Output the [X, Y] coordinate of the center of the cell containing the given text.  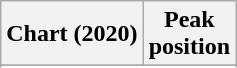
Peak position [189, 34]
Chart (2020) [72, 34]
